Output the (x, y) coordinate of the center of the cell containing the given text.  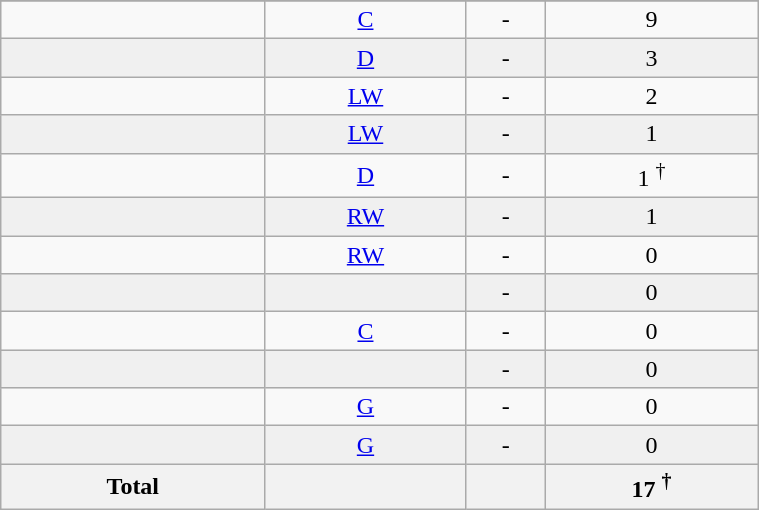
2 (651, 96)
Total (133, 486)
1 † (651, 176)
17 † (651, 486)
3 (651, 58)
9 (651, 20)
